Provide the [X, Y] coordinate of the cell's center where the given text is located.  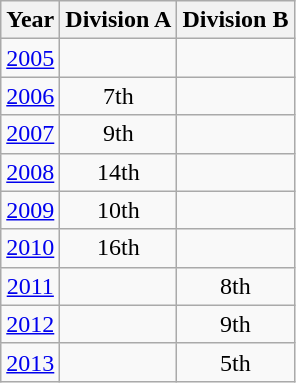
2012 [30, 324]
2013 [30, 362]
2006 [30, 96]
2010 [30, 248]
2008 [30, 172]
2005 [30, 58]
2007 [30, 134]
14th [118, 172]
2011 [30, 286]
Year [30, 20]
16th [118, 248]
Division A [118, 20]
5th [236, 362]
2009 [30, 210]
8th [236, 286]
10th [118, 210]
Division B [236, 20]
7th [118, 96]
